Identify which cell holds the provided text, then report its (x, y) central coordinate. 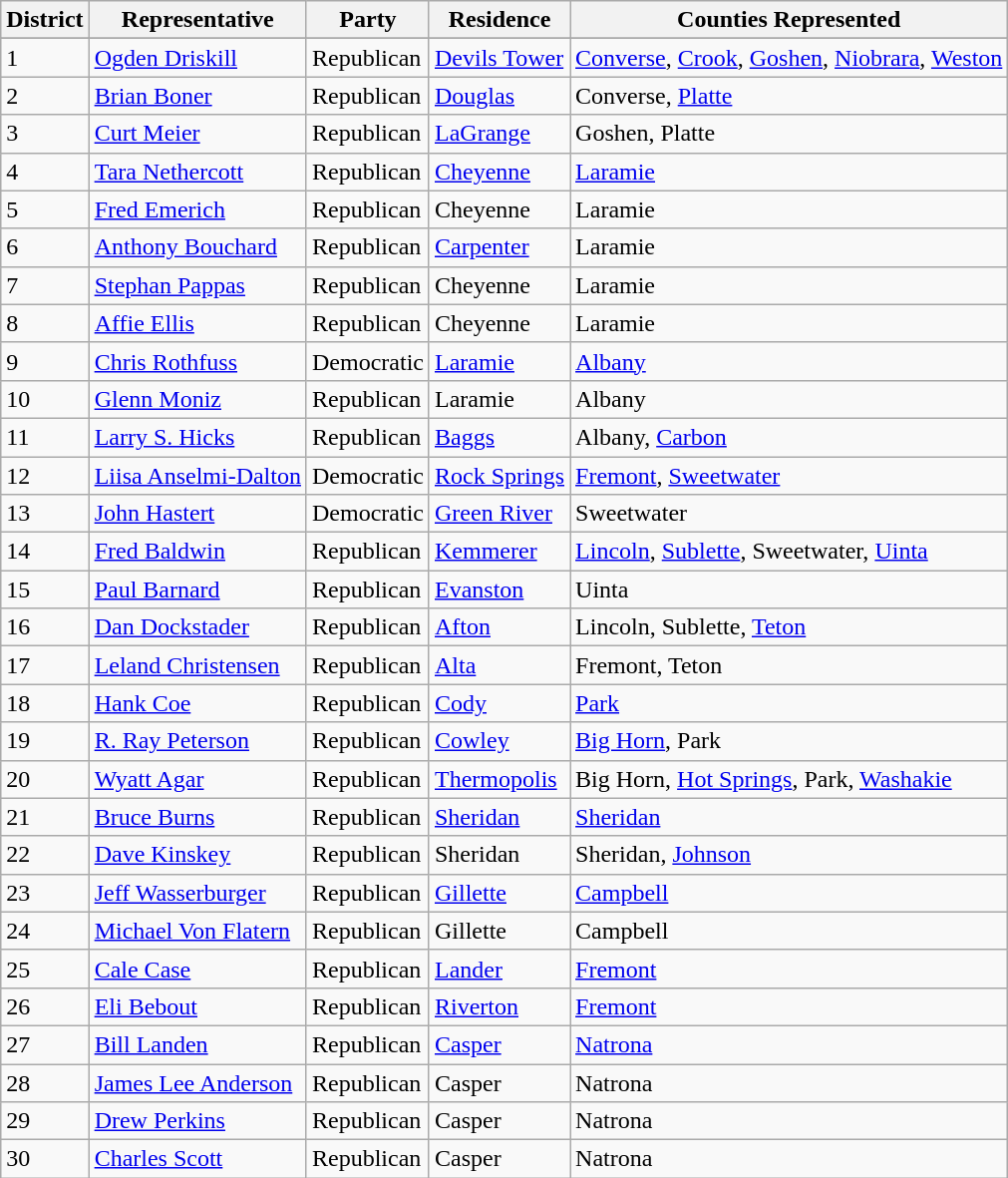
1 (45, 58)
Charles Scott (197, 1159)
12 (45, 476)
Curt Meier (197, 134)
13 (45, 514)
Kemmerer (499, 552)
Michael Von Flatern (197, 931)
Fremont, Teton (790, 665)
Baggs (499, 437)
27 (45, 1044)
Leland Christensen (197, 665)
Big Horn, Hot Springs, Park, Washakie (790, 779)
Fred Baldwin (197, 552)
Drew Perkins (197, 1121)
Dave Kinskey (197, 855)
Party (367, 20)
Douglas (499, 96)
Lincoln, Sublette, Sweetwater, Uinta (790, 552)
23 (45, 893)
Eli Bebout (197, 1006)
James Lee Anderson (197, 1082)
21 (45, 817)
Jeff Wasserburger (197, 893)
Cale Case (197, 969)
Affie Ellis (197, 323)
3 (45, 134)
6 (45, 247)
10 (45, 399)
Stephan Pappas (197, 285)
Larry S. Hicks (197, 437)
25 (45, 969)
Anthony Bouchard (197, 247)
Fred Emerich (197, 209)
Sweetwater (790, 514)
28 (45, 1082)
Devils Tower (499, 58)
Fremont, Sweetwater (790, 476)
Representative (197, 20)
Bill Landen (197, 1044)
LaGrange (499, 134)
9 (45, 361)
Riverton (499, 1006)
16 (45, 627)
7 (45, 285)
Park (790, 703)
John Hastert (197, 514)
Residence (499, 20)
Carpenter (499, 247)
29 (45, 1121)
Cowley (499, 741)
Afton (499, 627)
Big Horn, Park (790, 741)
Wyatt Agar (197, 779)
20 (45, 779)
Counties Represented (790, 20)
24 (45, 931)
30 (45, 1159)
19 (45, 741)
Chris Rothfuss (197, 361)
Ogden Driskill (197, 58)
Evanston (499, 589)
Liisa Anselmi-Dalton (197, 476)
District (45, 20)
2 (45, 96)
22 (45, 855)
Hank Coe (197, 703)
Tara Nethercott (197, 172)
Lander (499, 969)
R. Ray Peterson (197, 741)
Green River (499, 514)
Rock Springs (499, 476)
Goshen, Platte (790, 134)
Sheridan, Johnson (790, 855)
Converse, Platte (790, 96)
8 (45, 323)
Brian Boner (197, 96)
Thermopolis (499, 779)
5 (45, 209)
Lincoln, Sublette, Teton (790, 627)
Bruce Burns (197, 817)
18 (45, 703)
Converse, Crook, Goshen, Niobrara, Weston (790, 58)
Cody (499, 703)
Alta (499, 665)
Albany, Carbon (790, 437)
14 (45, 552)
Paul Barnard (197, 589)
15 (45, 589)
11 (45, 437)
Glenn Moniz (197, 399)
26 (45, 1006)
4 (45, 172)
Dan Dockstader (197, 627)
Uinta (790, 589)
17 (45, 665)
